Capture the cell that displays the provided text and extract its [x, y] central coordinate. 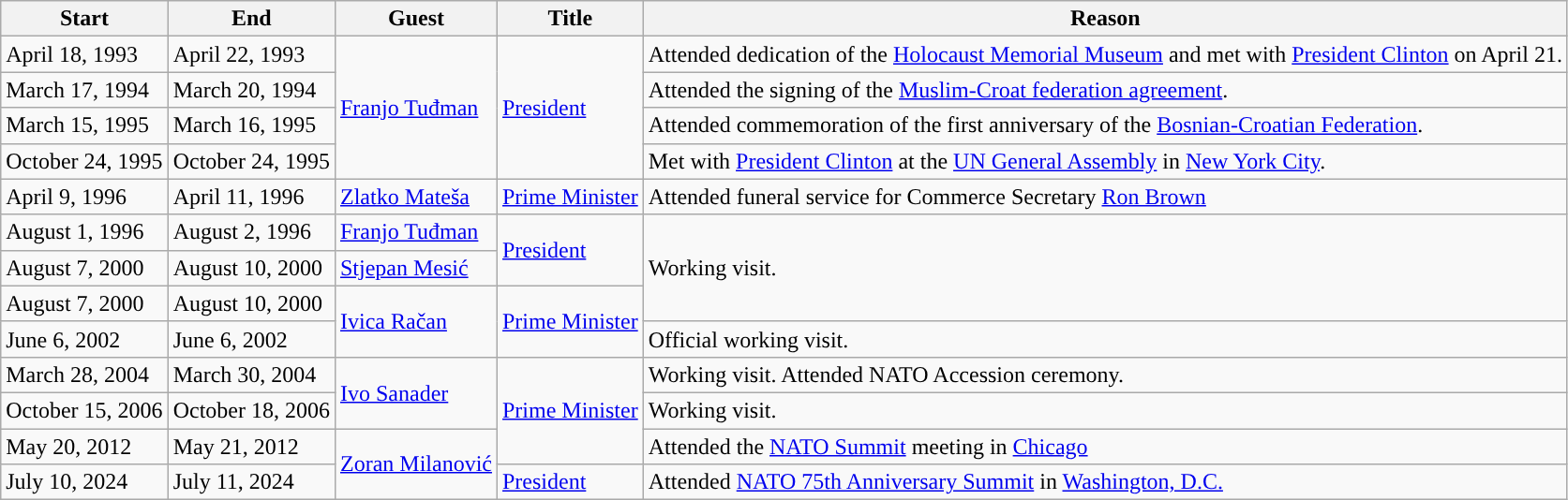
Attended funeral service for Commerce Secretary Ron Brown [1105, 197]
October 18, 2006 [251, 410]
Official working visit. [1105, 339]
Stjepan Mesić [416, 268]
Attended commemoration of the first anniversary of the Bosnian-Croatian Federation. [1105, 125]
Attended NATO 75th Anniversary Summit in Washington, D.C. [1105, 482]
March 15, 1995 [84, 125]
April 9, 1996 [84, 197]
March 20, 1994 [251, 90]
August 2, 1996 [251, 232]
Working visit. Attended NATO Accession ceremony. [1105, 375]
May 21, 2012 [251, 447]
August 1, 1996 [84, 232]
Start [84, 19]
April 22, 1993 [251, 54]
Attended dedication of the Holocaust Memorial Museum and met with President Clinton on April 21. [1105, 54]
March 28, 2004 [84, 375]
October 15, 2006 [84, 410]
May 20, 2012 [84, 447]
Guest [416, 19]
Attended the NATO Summit meeting in Chicago [1105, 447]
End [251, 19]
Ivica Račan [416, 321]
April 18, 1993 [84, 54]
March 16, 1995 [251, 125]
Met with President Clinton at the UN General Assembly in New York City. [1105, 161]
Title [570, 19]
July 10, 2024 [84, 482]
Ivo Sanader [416, 392]
Reason [1105, 19]
March 17, 1994 [84, 90]
March 30, 2004 [251, 375]
Attended the signing of the Muslim-Croat federation agreement. [1105, 90]
Zoran Milanović [416, 464]
Zlatko Mateša [416, 197]
July 11, 2024 [251, 482]
April 11, 1996 [251, 197]
